Determine the [X, Y] coordinate at the center of the cell enclosing the given text.  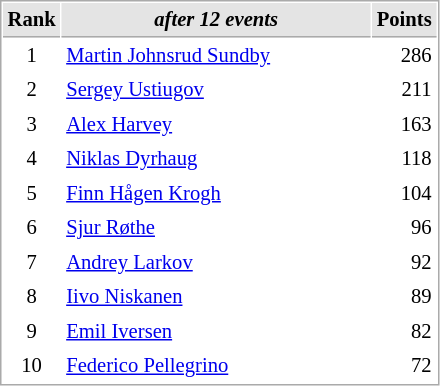
89 [404, 296]
82 [404, 332]
after 12 events [216, 20]
163 [404, 124]
4 [32, 158]
1 [32, 56]
92 [404, 262]
Niklas Dyrhaug [216, 158]
96 [404, 228]
8 [32, 296]
118 [404, 158]
Sjur Røthe [216, 228]
6 [32, 228]
Federico Pellegrino [216, 366]
5 [32, 194]
Iivo Niskanen [216, 296]
Martin Johnsrud Sundby [216, 56]
211 [404, 90]
Andrey Larkov [216, 262]
3 [32, 124]
Emil Iversen [216, 332]
Sergey Ustiugov [216, 90]
286 [404, 56]
Finn Hågen Krogh [216, 194]
Points [404, 20]
104 [404, 194]
72 [404, 366]
10 [32, 366]
2 [32, 90]
7 [32, 262]
Rank [32, 20]
9 [32, 332]
Alex Harvey [216, 124]
